Locate the cell with the specified text and output its [x, y] center coordinate. 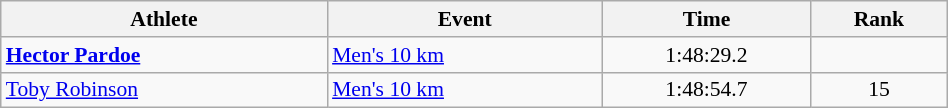
Athlete [164, 19]
1:48:29.2 [706, 55]
Toby Robinson [164, 90]
Time [706, 19]
1:48:54.7 [706, 90]
Hector Pardoe [164, 55]
15 [880, 90]
Event [464, 19]
Rank [880, 19]
